Determine the (x, y) coordinate at the center of the cell enclosing the given text.  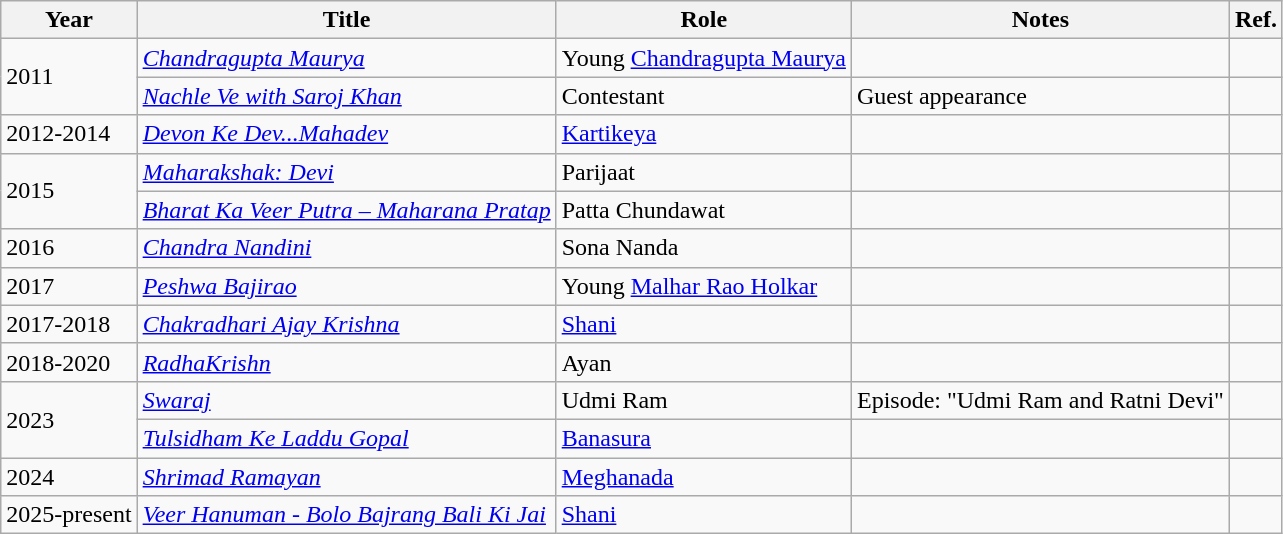
Episode: "Udmi Ram and Ratni Devi" (1040, 400)
Kartikeya (704, 134)
Chakradhari Ajay Krishna (346, 324)
Chandragupta Maurya (346, 58)
Year (69, 20)
Ref. (1256, 20)
Udmi Ram (704, 400)
RadhaKrishn (346, 362)
Peshwa Bajirao (346, 286)
2016 (69, 248)
Sona Nanda (704, 248)
Chandra Nandini (346, 248)
Shrimad Ramayan (346, 477)
2012-2014 (69, 134)
Notes (1040, 20)
Contestant (704, 96)
2011 (69, 77)
2018-2020 (69, 362)
2015 (69, 191)
Maharakshak: Devi (346, 172)
Veer Hanuman - Bolo Bajrang Bali Ki Jai (346, 515)
Patta Chundawat (704, 210)
Tulsidham Ke Laddu Gopal (346, 438)
Nachle Ve with Saroj Khan (346, 96)
2024 (69, 477)
Title (346, 20)
2023 (69, 419)
Bharat Ka Veer Putra – Maharana Pratap (346, 210)
Parijaat (704, 172)
Ayan (704, 362)
2017-2018 (69, 324)
2025-present (69, 515)
Meghanada (704, 477)
Banasura (704, 438)
Swaraj (346, 400)
Young Chandragupta Maurya (704, 58)
2017 (69, 286)
Devon Ke Dev...Mahadev (346, 134)
Role (704, 20)
Guest appearance (1040, 96)
Young Malhar Rao Holkar (704, 286)
